Search for the cell housing the specified text and yield its (x, y) center coordinate. 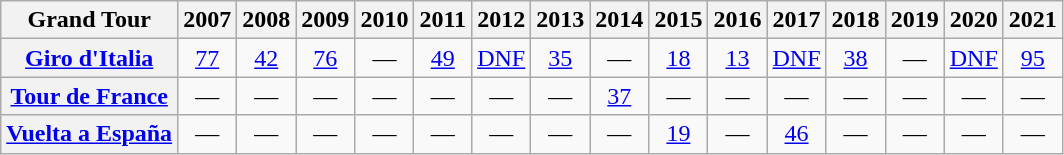
42 (266, 58)
2009 (326, 20)
Tour de France (90, 96)
2020 (974, 20)
2017 (796, 20)
2011 (443, 20)
2019 (914, 20)
2007 (208, 20)
2021 (1032, 20)
19 (678, 134)
2012 (502, 20)
95 (1032, 58)
2015 (678, 20)
2016 (738, 20)
76 (326, 58)
Grand Tour (90, 20)
Giro d'Italia (90, 58)
49 (443, 58)
2018 (856, 20)
18 (678, 58)
2008 (266, 20)
2014 (620, 20)
2010 (384, 20)
Vuelta a España (90, 134)
35 (560, 58)
2013 (560, 20)
38 (856, 58)
13 (738, 58)
46 (796, 134)
37 (620, 96)
77 (208, 58)
